For the text-containing cell, return its midpoint in [x, y] coordinate format. 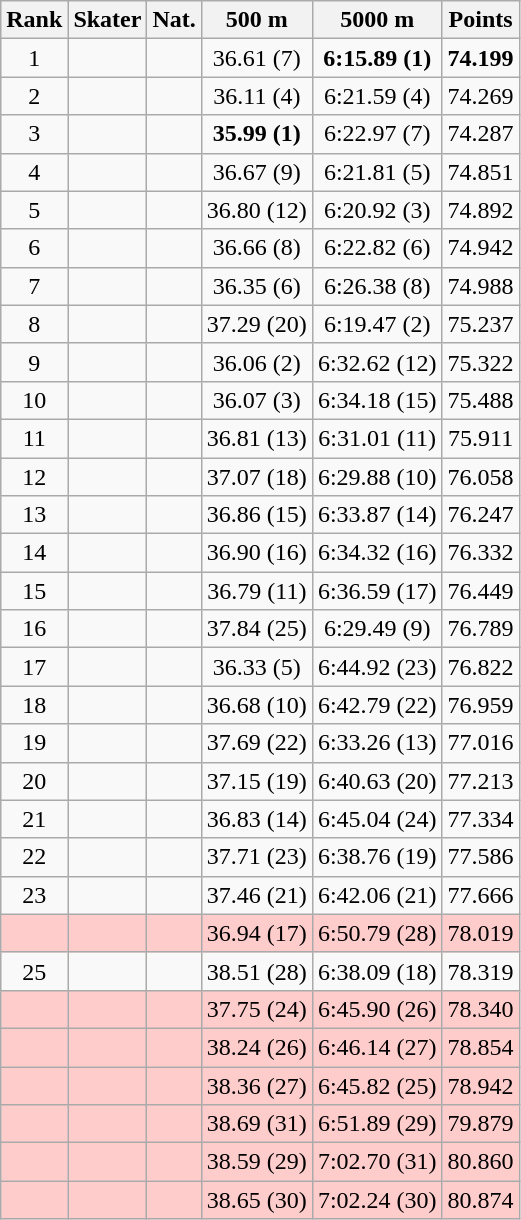
80.860 [480, 1162]
6:42.06 (21) [377, 895]
37.69 (22) [256, 743]
37.84 (25) [256, 629]
74.851 [480, 172]
38.24 (26) [256, 1047]
1 [34, 58]
Skater [108, 20]
5000 m [377, 20]
16 [34, 629]
11 [34, 438]
76.959 [480, 705]
74.892 [480, 210]
38.69 (31) [256, 1124]
77.586 [480, 857]
36.67 (9) [256, 172]
76.058 [480, 477]
75.911 [480, 438]
6:44.92 (23) [377, 667]
78.319 [480, 971]
500 m [256, 20]
78.340 [480, 1009]
6:40.63 (20) [377, 781]
12 [34, 477]
36.07 (3) [256, 400]
6:45.90 (26) [377, 1009]
78.854 [480, 1047]
37.07 (18) [256, 477]
6:31.01 (11) [377, 438]
6:33.26 (13) [377, 743]
Nat. [174, 20]
6:29.88 (10) [377, 477]
36.94 (17) [256, 933]
37.15 (19) [256, 781]
77.666 [480, 895]
36.11 (4) [256, 96]
3 [34, 134]
8 [34, 324]
38.65 (30) [256, 1200]
17 [34, 667]
76.332 [480, 553]
76.789 [480, 629]
36.61 (7) [256, 58]
6:45.82 (25) [377, 1085]
6:32.62 (12) [377, 362]
76.449 [480, 591]
36.35 (6) [256, 286]
6:42.79 (22) [377, 705]
6:22.82 (6) [377, 248]
37.29 (20) [256, 324]
15 [34, 591]
36.80 (12) [256, 210]
74.988 [480, 286]
36.90 (16) [256, 553]
75.237 [480, 324]
79.879 [480, 1124]
25 [34, 971]
6:15.89 (1) [377, 58]
Points [480, 20]
77.213 [480, 781]
74.269 [480, 96]
6 [34, 248]
37.75 (24) [256, 1009]
6:34.18 (15) [377, 400]
6:51.89 (29) [377, 1124]
77.334 [480, 819]
6:34.32 (16) [377, 553]
9 [34, 362]
6:50.79 (28) [377, 933]
75.488 [480, 400]
22 [34, 857]
75.322 [480, 362]
74.287 [480, 134]
80.874 [480, 1200]
38.51 (28) [256, 971]
6:19.47 (2) [377, 324]
14 [34, 553]
36.68 (10) [256, 705]
6:38.09 (18) [377, 971]
36.86 (15) [256, 515]
76.822 [480, 667]
6:21.59 (4) [377, 96]
36.66 (8) [256, 248]
78.942 [480, 1085]
20 [34, 781]
5 [34, 210]
4 [34, 172]
23 [34, 895]
6:36.59 (17) [377, 591]
10 [34, 400]
37.46 (21) [256, 895]
7:02.24 (30) [377, 1200]
Rank [34, 20]
74.942 [480, 248]
6:21.81 (5) [377, 172]
21 [34, 819]
76.247 [480, 515]
7 [34, 286]
38.36 (27) [256, 1085]
7:02.70 (31) [377, 1162]
6:38.76 (19) [377, 857]
37.71 (23) [256, 857]
77.016 [480, 743]
36.06 (2) [256, 362]
78.019 [480, 933]
19 [34, 743]
13 [34, 515]
36.83 (14) [256, 819]
6:26.38 (8) [377, 286]
36.79 (11) [256, 591]
6:33.87 (14) [377, 515]
6:46.14 (27) [377, 1047]
18 [34, 705]
2 [34, 96]
6:20.92 (3) [377, 210]
74.199 [480, 58]
6:45.04 (24) [377, 819]
36.33 (5) [256, 667]
35.99 (1) [256, 134]
36.81 (13) [256, 438]
38.59 (29) [256, 1162]
6:29.49 (9) [377, 629]
6:22.97 (7) [377, 134]
